Scan for the cell matching the given text and deliver its [x, y] coordinate at center. 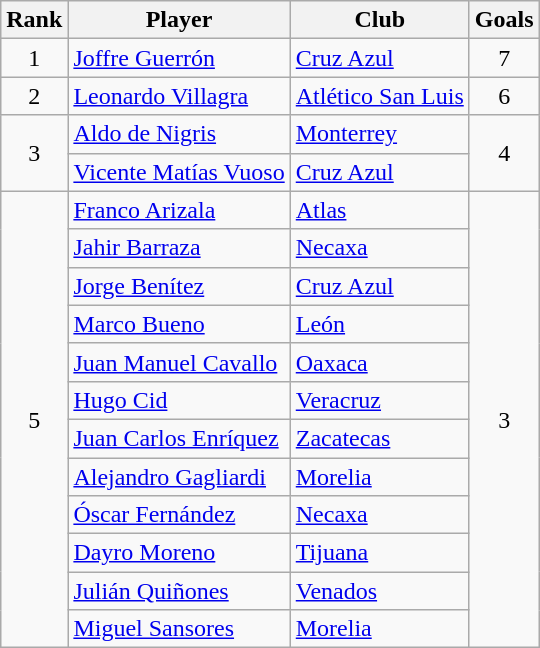
7 [504, 58]
Oaxaca [380, 362]
León [380, 324]
Miguel Sansores [179, 629]
Vicente Matías Vuoso [179, 172]
6 [504, 96]
Goals [504, 20]
5 [34, 420]
Atlas [380, 210]
Franco Arizala [179, 210]
Julián Quiñones [179, 591]
Dayro Moreno [179, 553]
Hugo Cid [179, 400]
4 [504, 153]
Monterrey [380, 134]
Óscar Fernández [179, 515]
Veracruz [380, 400]
1 [34, 58]
2 [34, 96]
Leonardo Villagra [179, 96]
Zacatecas [380, 438]
Juan Manuel Cavallo [179, 362]
Jorge Benítez [179, 286]
Juan Carlos Enríquez [179, 438]
Jahir Barraza [179, 248]
Joffre Guerrón [179, 58]
Tijuana [380, 553]
Atlético San Luis [380, 96]
Alejandro Gagliardi [179, 477]
Venados [380, 591]
Marco Bueno [179, 324]
Aldo de Nigris [179, 134]
Player [179, 20]
Rank [34, 20]
Club [380, 20]
